Scan for the cell matching the given text and deliver its [x, y] coordinate at center. 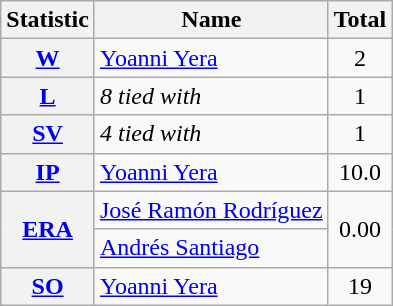
Statistic [48, 20]
SV [48, 134]
ERA [48, 229]
L [48, 96]
Total [360, 20]
19 [360, 286]
10.0 [360, 172]
Name [211, 20]
2 [360, 58]
José Ramón Rodríguez [211, 210]
4 tied with [211, 134]
Andrés Santiago [211, 248]
SO [48, 286]
IP [48, 172]
8 tied with [211, 96]
W [48, 58]
0.00 [360, 229]
